Return the (X, Y) coordinate for the center point of the cell that contains the specified text.  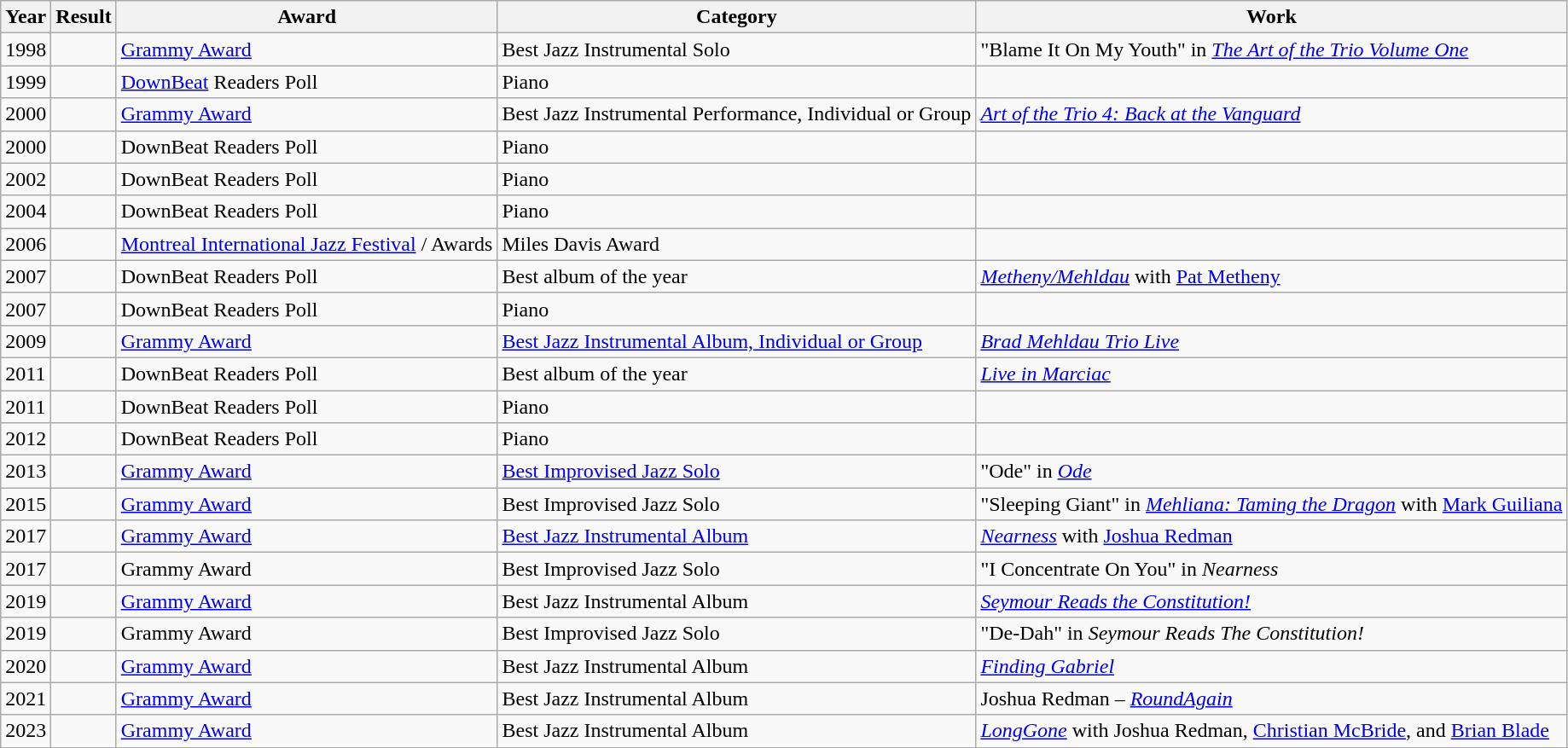
Category (737, 17)
Finding Gabriel (1271, 666)
Work (1271, 17)
Award (307, 17)
Best Jazz Instrumental Performance, Individual or Group (737, 114)
"Sleeping Giant" in Mehliana: Taming the Dragon with Mark Guiliana (1271, 504)
2023 (26, 731)
"Ode" in Ode (1271, 472)
Montreal International Jazz Festival / Awards (307, 244)
Seymour Reads the Constitution! (1271, 601)
"De-Dah" in Seymour Reads The Constitution! (1271, 634)
"I Concentrate On You" in Nearness (1271, 569)
2020 (26, 666)
Best Jazz Instrumental Album, Individual or Group (737, 341)
"Blame It On My Youth" in The Art of the Trio Volume One (1271, 49)
2013 (26, 472)
Best Jazz Instrumental Solo (737, 49)
Joshua Redman – RoundAgain (1271, 699)
Miles Davis Award (737, 244)
2004 (26, 212)
Art of the Trio 4: Back at the Vanguard (1271, 114)
1999 (26, 82)
2015 (26, 504)
LongGone with Joshua Redman, Christian McBride, and Brian Blade (1271, 731)
Year (26, 17)
2006 (26, 244)
Brad Mehldau Trio Live (1271, 341)
2009 (26, 341)
1998 (26, 49)
2021 (26, 699)
Nearness with Joshua Redman (1271, 536)
Live in Marciac (1271, 374)
2002 (26, 179)
Result (84, 17)
2012 (26, 439)
Metheny/Mehldau with Pat Metheny (1271, 276)
